Return (X, Y) of the center of cell containing provided text 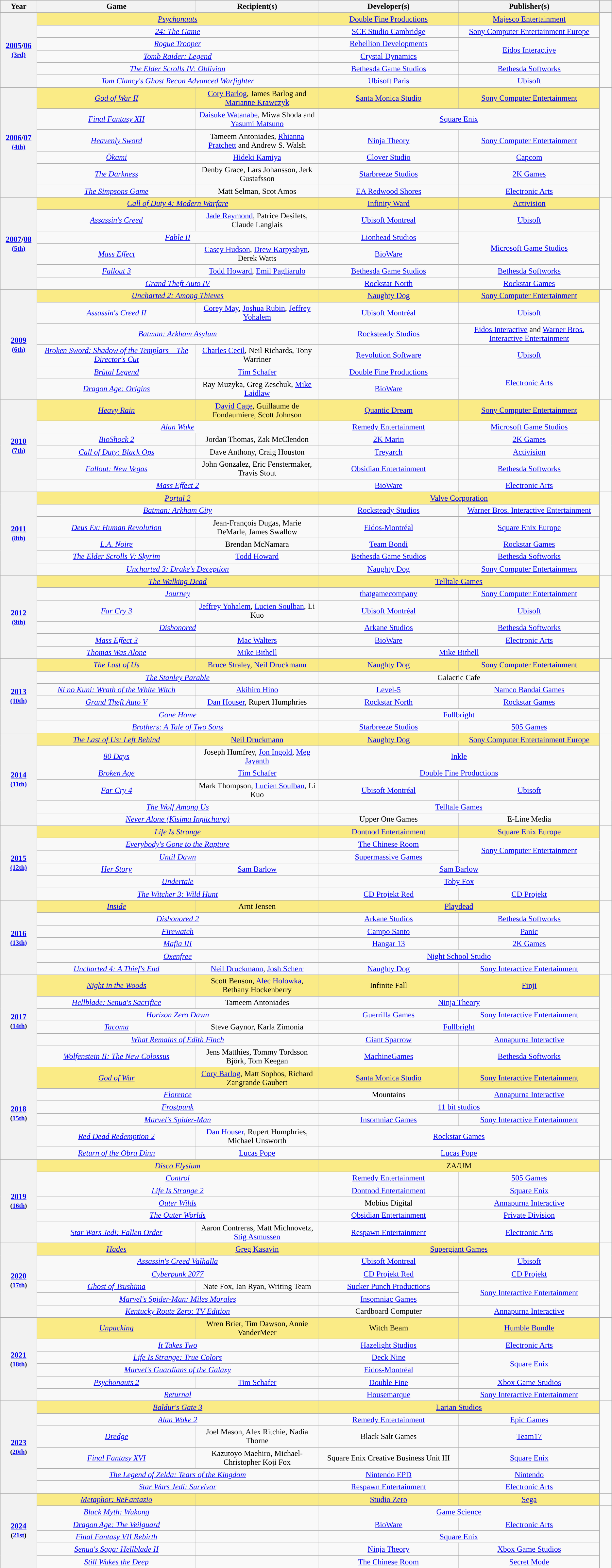
Far Cry 3 (116, 610)
Dishonored 2 (178, 919)
80 Days (116, 756)
John Gonzalez, Eric Fenstermaker, Travis Stout (257, 469)
Final Fantasy VII Rebirth (116, 1537)
Marvel's Spider-Man: Miles Morales (178, 1299)
2013 (10th) (19, 696)
Jean-François Dugas, Marie DeMarle, James Swallow (257, 527)
Finji (529, 986)
Campo Santo (388, 931)
The Witcher 3: Wild Hunt (178, 894)
MachineGames (388, 1056)
Cory Barlog, Matt Sophos, Richard Zangrande Gaubert (257, 1078)
Final Fantasy XII (116, 119)
David Cage, Guillaume de Fondaumiere, Scott Johnson (257, 410)
The Darkness (116, 174)
Brendan McNamara (257, 544)
Panic (529, 931)
Publisher(s) (529, 7)
Matt Selman, Scot Amos (257, 191)
Control (178, 1178)
Nintendo EPD (388, 1475)
Night in the Woods (116, 986)
Steve Gaynor, Karla Zimonia (257, 1027)
Galactic Cafe (459, 677)
Dragon Age: The Veilguard (116, 1524)
Private Division (529, 1215)
Red Dead Redemption 2 (116, 1137)
The Last of Us (116, 665)
Mobius Digital (388, 1203)
Dishonored (178, 627)
The Simpsons Game (116, 191)
Akihiro Hino (257, 690)
Greg Kasavin (257, 1249)
Wren Brier, Tim Dawson, Annie VanderMeer (257, 1328)
Crystal Dynamics (388, 56)
Black Myth: Wukong (116, 1512)
Unpacking (116, 1328)
Revolution Software (388, 355)
2023(20th) (19, 1447)
Mass Effect 3 (116, 640)
Disco Elysium (178, 1166)
24: The Game (178, 31)
Uncharted 4: A Thief's End (116, 969)
Tacoma (116, 1027)
Psychonauts 2 (116, 1382)
Call of Duty: Black Ops (116, 452)
Assassin's Creed Valhalla (178, 1261)
Marvel's Spider-Man (178, 1119)
2024(21st) (19, 1530)
Namco Bandai Games (529, 690)
Mountains (388, 1094)
Jade Raymond, Patrice Desilets, Claude Langlais (257, 220)
Dredge (116, 1437)
Hades (116, 1249)
Aaron Contreras, Matt Michnovetz, Stig Asmussen (257, 1232)
Sega (529, 1499)
Florence (178, 1094)
Denby Grace, Lars Johansson, Jerk Gustafsson (257, 174)
Supergiant Games (459, 1249)
Until Dawn (178, 857)
Uncharted 2: Among Thieves (178, 296)
Star Wars Jedi: Fallen Order (116, 1232)
Larian Studios (459, 1407)
Horizon Zero Dawn (178, 1015)
Cardboard Computer (388, 1311)
Hangar 13 (388, 944)
Game Science (459, 1512)
2019(16th) (19, 1201)
Hideki Kamiya (257, 157)
Developer(s) (388, 7)
It Takes Two (178, 1345)
Life Is Strange: True Colors (178, 1358)
Heavenly Sword (116, 141)
Mark Thompson, Lucien Soulban, Li Kuo (257, 790)
Ōkami (116, 157)
Mafia III (178, 944)
Broken Age (116, 773)
Brothers: A Tale of Two Sons (178, 727)
Infinity Ward (388, 204)
Bruce Straley, Neil Druckmann (257, 665)
Batman: Arkham City (178, 510)
Cory Barlog, James Barlog and Marianne Krawczyk (257, 98)
Valve Corporation (459, 498)
Ubisoft Paris (388, 81)
Joseph Humfrey, Jon Ingold, Meg Jayanth (257, 756)
Ni no Kuni: Wrath of the White Witch (116, 690)
Daisuke Watanabe, Miwa Shoda and Yasumi Matsuno (257, 119)
Return of the Obra Dinn (116, 1153)
Giant Sparrow (388, 1040)
thatgamecompany (388, 594)
Infinite Fall (388, 986)
2012 (9th) (19, 617)
Baldur's Gate 3 (178, 1407)
Ghost of Tsushima (116, 1286)
Hellblade: Senua's Sacrifice (116, 1002)
2014 (11th) (19, 779)
Witch Beam (388, 1328)
Portal 2 (178, 498)
Gone Home (178, 715)
Marvel's Guardians of the Galaxy (178, 1370)
The Stanley Parable (178, 677)
Call of Duty 4: Modern Warfare (178, 204)
2005/06 (3rd) (19, 50)
Eidos Interactive and Warner Bros. Interactive Entertainment (529, 334)
Nate Fox, Ian Ryan, Writing Team (257, 1286)
Double Fine (388, 1382)
Housemarque (388, 1395)
Undertale (178, 881)
Star Wars Jedi: Survivor (178, 1487)
Batman: Arkham Asylum (178, 334)
Lionhead Studios (388, 237)
Deus Ex: Human Revolution (116, 527)
Tomb Raider: Legend (178, 56)
Deck Nine (388, 1358)
Metaphor: ReFantazio (116, 1499)
Assassin's Creed II (116, 312)
Supermassive Games (388, 857)
Tameem Antoniades, Rhianna Pratchett and Andrew S. Walsh (257, 141)
Warner Bros. Interactive Entertainment (529, 510)
Rogue Trooper (178, 44)
2020(17th) (19, 1280)
Never Alone (Kisima Inŋitchuŋa) (178, 819)
The Walking Dead (178, 581)
Clover Studio (388, 157)
ZA/UM (459, 1166)
Year (19, 7)
Mass Effect (116, 254)
Returnal (178, 1395)
Uncharted 3: Drake's Deception (178, 569)
L.A. Noire (116, 544)
Corey May, Joshua Rubin, Jeffrey Yohalem (257, 312)
The Outer Worlds (178, 1215)
Heavy Rain (116, 410)
Broken Sword: Shadow of the Templars – The Director's Cut (116, 355)
Tameem Antoniades (257, 1002)
Grand Theft Auto IV (178, 283)
Hazelight Studios (388, 1345)
Jeffrey Yohalem, Lucien Soulban, Li Kuo (257, 610)
Thomas Was Alone (116, 652)
Arnt Jensen (257, 907)
The Wolf Among Us (178, 807)
Charles Cecil, Neil Richards, Tony Warriner (257, 355)
Cyberpunk 2077 (178, 1274)
Todd Howard, Emil Pagliarulo (257, 271)
Level-5 (388, 690)
Guerrilla Games (388, 1015)
Ray Muzyka, Greg Zeschuk, Mike Laidlaw (257, 389)
Inkle (459, 756)
The Last of Us: Left Behind (116, 740)
Capcom (529, 157)
2009 (6th) (19, 344)
2016 (13th) (19, 938)
Assassin's Creed (116, 220)
The Elder Scrolls V: Skyrim (116, 557)
11 bit studios (459, 1107)
2010 (7th) (19, 445)
Black Salt Games (388, 1437)
Brütal Legend (116, 372)
Her Story (116, 869)
Dan Houser, Rupert Humphries (257, 702)
Epic Games (529, 1420)
Eidos Interactive (529, 50)
Playdead (459, 907)
2007/08 (5th) (19, 243)
What Remains of Edith Finch (178, 1040)
Upper One Games (388, 819)
SCE Studio Cambridge (388, 31)
Grand Theft Auto V (116, 702)
Wolfenstein II: The New Colossus (116, 1056)
Fable II (178, 237)
Life Is Strange (178, 832)
God of War (116, 1078)
2011 (8th) (19, 533)
Majesco Entertainment (529, 19)
2006/07 (4th) (19, 142)
Neil Druckmann (257, 740)
Jordan Thomas, Zak McClendon (257, 439)
Alan Wake 2 (178, 1420)
Sucker Punch Productions (388, 1286)
2021(18th) (19, 1359)
Final Fantasy XVI (116, 1458)
Team17 (529, 1437)
Outer Wilds (178, 1203)
2017(14th) (19, 1021)
Everybody's Gone to the Rapture (178, 844)
God of War II (116, 98)
2K Marin (388, 439)
EA Redwood Shores (388, 191)
Toby Fox (459, 881)
E-Line Media (529, 819)
The Legend of Zelda: Tears of the Kingdom (178, 1475)
Kentucky Route Zero: TV Edition (178, 1311)
Life Is Strange 2 (178, 1191)
Treyarch (388, 452)
Fallout 3 (116, 271)
Casey Hudson, Drew Karpyshyn, Derek Watts (257, 254)
Journey (178, 594)
Night School Studio (459, 956)
Secret Mode (529, 1562)
Todd Howard (257, 557)
Team Bondi (388, 544)
Fallout: New Vegas (116, 469)
Mass Effect 2 (178, 486)
Rebellion Developments (388, 44)
Frostpunk (178, 1107)
Quantic Dream (388, 410)
Firewatch (178, 931)
Far Cry 4 (116, 790)
The Elder Scrolls IV: Oblivion (178, 69)
Dan Houser, Rupert Humphries, Michael Unsworth (257, 1137)
Dragon Age: Origins (116, 389)
Kazutoyo Maehiro, Michael-Christopher Koji Fox (257, 1458)
Oxenfree (178, 956)
Humble Bundle (529, 1328)
Still Wakes the Deep (116, 1562)
Inside (116, 907)
Studio Zero (388, 1499)
Game (116, 7)
BioShock 2 (116, 439)
Joel Mason, Alex Ritchie, Nadia Thorne (257, 1437)
2018(15th) (19, 1113)
2015 (12th) (19, 863)
Square Enix Creative Business Unit III (388, 1458)
Mac Walters (257, 640)
Dave Anthony, Craig Houston (257, 452)
Neil Druckmann, Josh Scherr (257, 969)
Scott Benson, Alec Holowka, Bethany Hockenberry (257, 986)
Recipient(s) (257, 7)
Senua's Saga: Hellblade II (116, 1549)
Tom Clancy's Ghost Recon Advanced Warfighter (178, 81)
Alan Wake (178, 427)
Psychonauts (178, 19)
Jens Matthies, Tommy Tordsson Björk, Tom Keegan (257, 1056)
Nintendo (529, 1475)
